Detect which cell encompasses the target text, then output its [x, y] center coordinate. 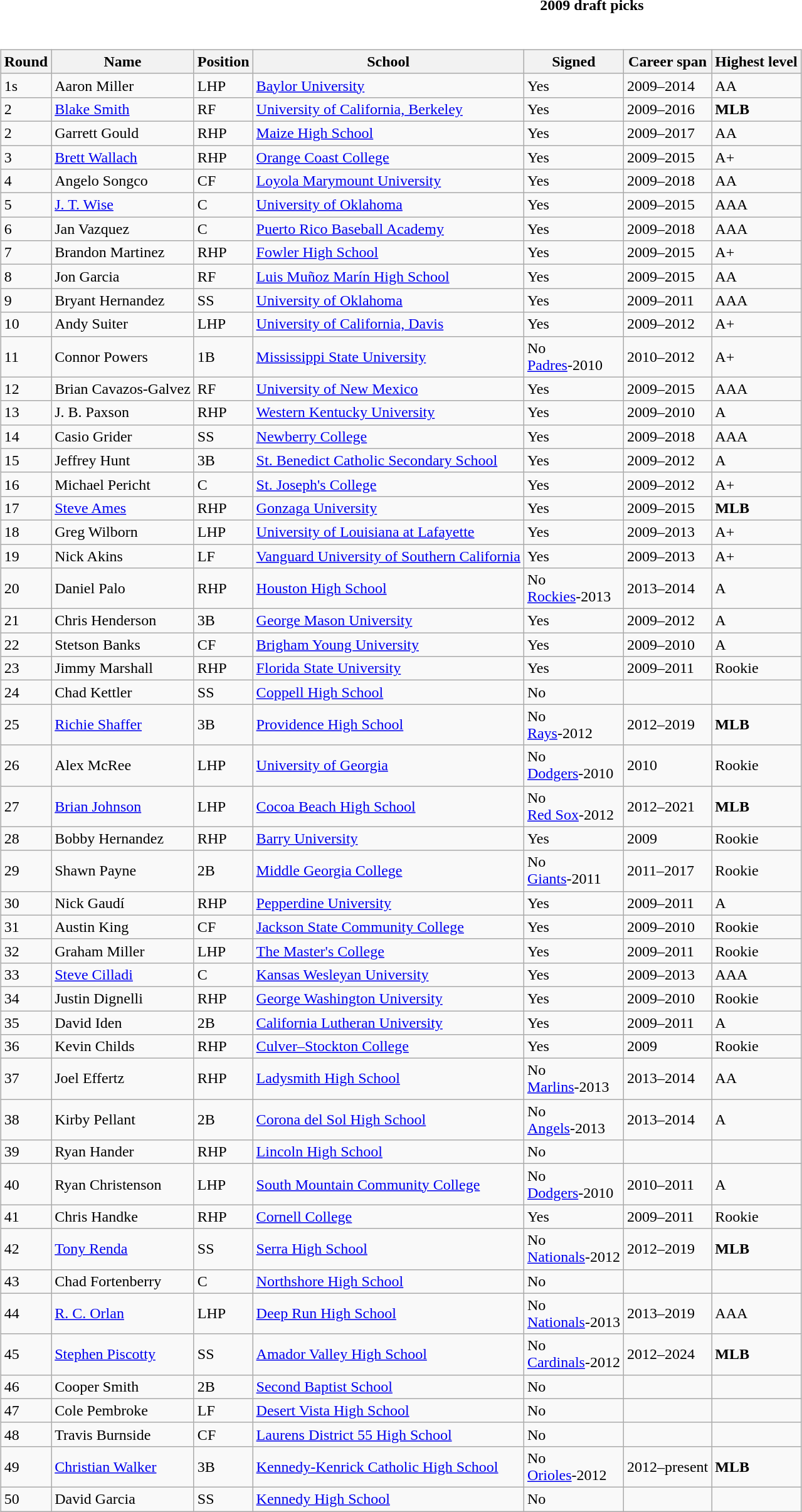
Nick Akins [123, 556]
Jackson State Community College [388, 927]
NoOrioles-2012 [573, 1466]
R. C. Orlan [123, 1313]
Fowler High School [388, 253]
California Lutheran University [388, 1023]
Garrett Gould [123, 133]
No Rockies-2013 [573, 588]
Andy Suiter [123, 324]
8 [26, 277]
Bryant Hernandez [123, 300]
9 [26, 300]
2009–2017 [667, 133]
37 [26, 1079]
Luis Muñoz Marín High School [388, 277]
44 [26, 1313]
14 [26, 436]
15 [26, 460]
Pepperdine University [388, 903]
36 [26, 1047]
Bobby Hernandez [123, 838]
Ladysmith High School [388, 1079]
Name [123, 61]
Michael Pericht [123, 484]
NoNationals-2013 [573, 1313]
16 [26, 484]
NoRays-2012 [573, 725]
39 [26, 1152]
Cornell College [388, 1217]
11 [26, 356]
2012–2021 [667, 806]
Kansas Wesleyan University [388, 975]
NoMarlins-2013 [573, 1079]
University of California, Berkeley [388, 109]
David Garcia [123, 1499]
Nick Gaudí [123, 903]
Chris Henderson [123, 621]
Highest level [756, 61]
Chris Handke [123, 1217]
18 [26, 532]
23 [26, 669]
Deep Run High School [388, 1313]
17 [26, 508]
35 [26, 1023]
Austin King [123, 927]
Chad Fortenberry [123, 1281]
38 [26, 1120]
George Mason University [388, 621]
University of Georgia [388, 765]
Mississippi State University [388, 356]
Brandon Martinez [123, 253]
Amador Valley High School [388, 1355]
41 [26, 1217]
2013–2019 [667, 1313]
Brett Wallach [123, 157]
45 [26, 1355]
20 [26, 588]
Puerto Rico Baseball Academy [388, 229]
Kennedy High School [388, 1499]
Greg Wilborn [123, 532]
Barry University [388, 838]
Chad Kettler [123, 692]
Career span [667, 61]
32 [26, 951]
28 [26, 838]
Blake Smith [123, 109]
Brigham Young University [388, 645]
Maize High School [388, 133]
Jimmy Marshall [123, 669]
Middle Georgia College [388, 870]
10 [26, 324]
J. B. Paxson [123, 413]
Kevin Childs [123, 1047]
12 [26, 389]
Western Kentucky University [388, 413]
Shawn Payne [123, 870]
University of California, Davis [388, 324]
Angelo Songco [123, 181]
1B [223, 356]
Jan Vazquez [123, 229]
Brian Cavazos-Galvez [123, 389]
J. T. Wise [123, 205]
George Washington University [388, 998]
Loyola Marymount University [388, 181]
49 [26, 1466]
Vanguard University of Southern California [388, 556]
25 [26, 725]
7 [26, 253]
Lincoln High School [388, 1152]
22 [26, 645]
David Iden [123, 1023]
Casio Grider [123, 436]
33 [26, 975]
2010–2012 [667, 356]
Jeffrey Hunt [123, 460]
5 [26, 205]
Steve Cilladi [123, 975]
Orange Coast College [388, 157]
Richie Shaffer [123, 725]
2009–2016 [667, 109]
47 [26, 1410]
19 [26, 556]
43 [26, 1281]
31 [26, 927]
Cole Pembroke [123, 1410]
Steve Ames [123, 508]
Cooper Smith [123, 1387]
Aaron Miller [123, 85]
Justin Dignelli [123, 998]
Round [26, 61]
Serra High School [388, 1249]
34 [26, 998]
The Master's College [388, 951]
Desert Vista High School [388, 1410]
School [388, 61]
Kennedy-Kenrick Catholic High School [388, 1466]
Ryan Hander [123, 1152]
Second Baptist School [388, 1387]
2010–2011 [667, 1184]
Northshore High School [388, 1281]
Travis Burnside [123, 1434]
Connor Powers [123, 356]
NoRed Sox-2012 [573, 806]
50 [26, 1499]
Alex McRee [123, 765]
Houston High School [388, 588]
NoNationals-2012 [573, 1249]
30 [26, 903]
Ryan Christenson [123, 1184]
Baylor University [388, 85]
South Mountain Community College [388, 1184]
1s [26, 85]
21 [26, 621]
2012–2024 [667, 1355]
2011–2017 [667, 870]
27 [26, 806]
Newberry College [388, 436]
Stetson Banks [123, 645]
University of New Mexico [388, 389]
Coppell High School [388, 692]
2010 [667, 765]
St. Joseph's College [388, 484]
Corona del Sol High School [388, 1120]
Gonzaga University [388, 508]
3 [26, 157]
13 [26, 413]
Cocoa Beach High School [388, 806]
NoGiants-2011 [573, 870]
Florida State University [388, 669]
46 [26, 1387]
University of Louisiana at Lafayette [388, 532]
Kirby Pellant [123, 1120]
42 [26, 1249]
Providence High School [388, 725]
Brian Johnson [123, 806]
48 [26, 1434]
Jon Garcia [123, 277]
29 [26, 870]
Joel Effertz [123, 1079]
Daniel Palo [123, 588]
Tony Renda [123, 1249]
Stephen Piscotty [123, 1355]
Graham Miller [123, 951]
Culver–Stockton College [388, 1047]
6 [26, 229]
St. Benedict Catholic Secondary School [388, 460]
Signed [573, 61]
2009–2014 [667, 85]
NoCardinals-2012 [573, 1355]
Christian Walker [123, 1466]
24 [26, 692]
Position [223, 61]
26 [26, 765]
Laurens District 55 High School [388, 1434]
4 [26, 181]
NoAngels-2013 [573, 1120]
NoPadres-2010 [573, 356]
40 [26, 1184]
2012–present [667, 1466]
